Provide the (x, y) coordinate of the cell's center where the given text is located.  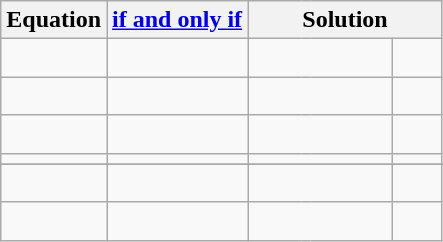
Solution (346, 20)
Equation (54, 20)
if and only if (178, 20)
